Search for the cell housing the specified text and yield its (x, y) center coordinate. 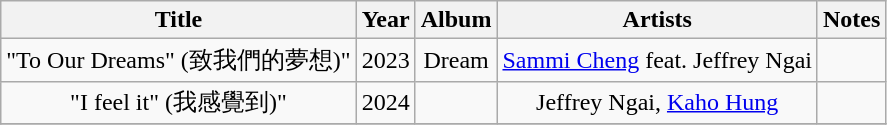
"I feel it" (我感覺到)" (178, 102)
Dream (456, 60)
Title (178, 20)
"To Our Dreams" (致我們的夢想)" (178, 60)
2024 (386, 102)
Jeffrey Ngai, Kaho Hung (658, 102)
Year (386, 20)
2023 (386, 60)
Notes (851, 20)
Artists (658, 20)
Sammi Cheng feat. Jeffrey Ngai (658, 60)
Album (456, 20)
